Provide the [x, y] coordinate of the cell's center where the given text is located.  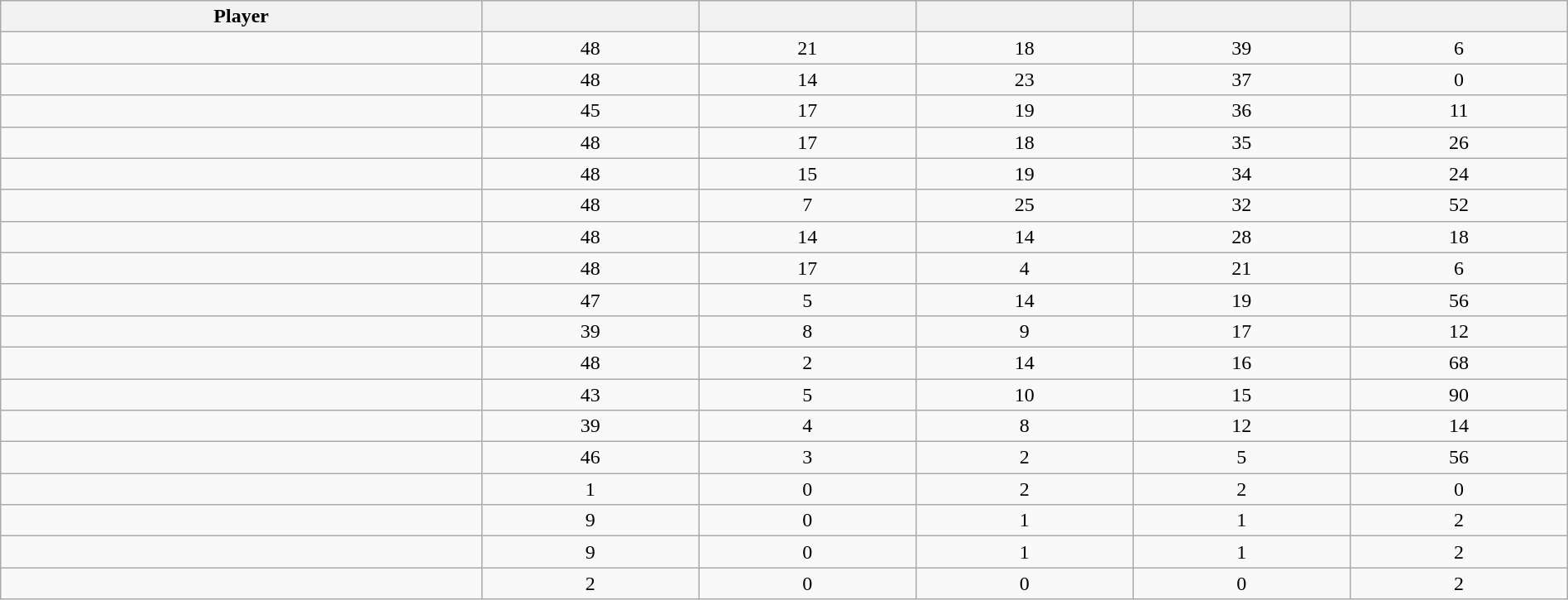
68 [1459, 362]
45 [590, 111]
47 [590, 300]
10 [1025, 395]
34 [1242, 174]
11 [1459, 111]
16 [1242, 362]
Player [241, 17]
52 [1459, 205]
37 [1242, 79]
35 [1242, 142]
24 [1459, 174]
36 [1242, 111]
28 [1242, 237]
3 [807, 458]
90 [1459, 395]
26 [1459, 142]
23 [1025, 79]
25 [1025, 205]
43 [590, 395]
7 [807, 205]
32 [1242, 205]
46 [590, 458]
